Locate the cell with the specified text and output its [x, y] center coordinate. 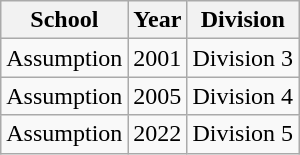
School [64, 20]
Division 3 [243, 58]
Division 5 [243, 134]
Division 4 [243, 96]
Division [243, 20]
Year [158, 20]
2001 [158, 58]
2022 [158, 134]
2005 [158, 96]
